Determine the [x, y] coordinate at the center of the cell enclosing the given text.  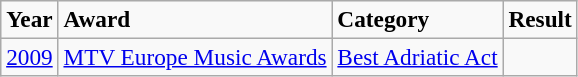
Category [418, 19]
Award [195, 19]
Result [540, 19]
Best Adriatic Act [418, 57]
Year [30, 19]
2009 [30, 57]
MTV Europe Music Awards [195, 57]
